For the text-containing cell, return its midpoint in (x, y) coordinate format. 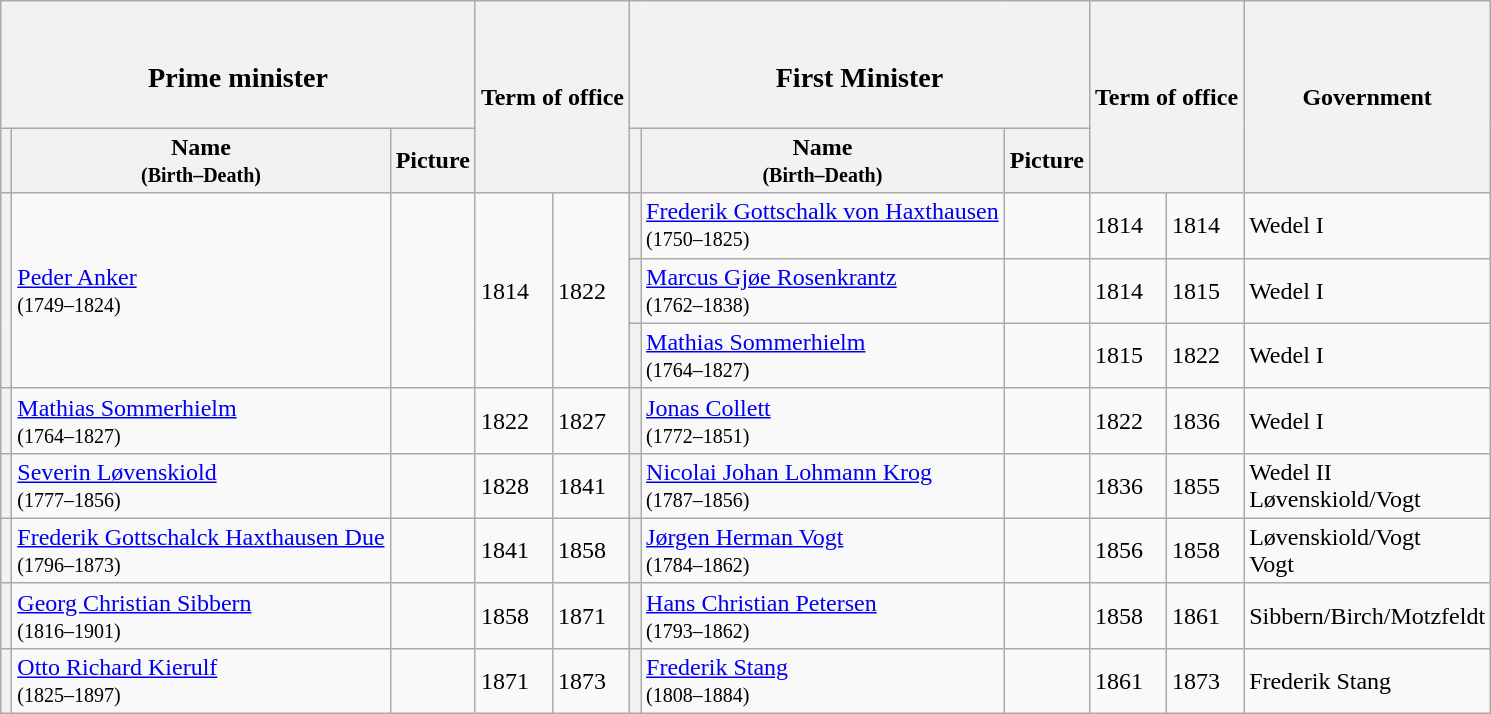
Jørgen Herman Vogt(1784–1862) (823, 550)
Marcus Gjøe Rosenkrantz(1762–1838) (823, 290)
Nicolai Johan Lohmann Krog(1787–1856) (823, 486)
Frederik Stang (1368, 680)
Prime minister (238, 64)
Frederik Stang(1808–1884) (823, 680)
Hans Christian Petersen(1793–1862) (823, 616)
Otto Richard Kierulf(1825–1897) (201, 680)
Jonas Collett(1772–1851) (823, 420)
Løvenskiold/VogtVogt (1368, 550)
Frederik Gottschalck Haxthausen Due(1796–1873) (201, 550)
Severin Løvenskiold(1777–1856) (201, 486)
1856 (1128, 550)
First Minister (859, 64)
1855 (1206, 486)
Government (1368, 97)
Frederik Gottschalk von Haxthausen(1750–1825) (823, 226)
1828 (514, 486)
1827 (590, 420)
Georg Christian Sibbern(1816–1901) (201, 616)
Sibbern/Birch/Motzfeldt (1368, 616)
Peder Anker(1749–1824) (201, 290)
Wedel IILøvenskiold/Vogt (1368, 486)
